Provide the [x, y] coordinate of the cell's center where the given text is located.  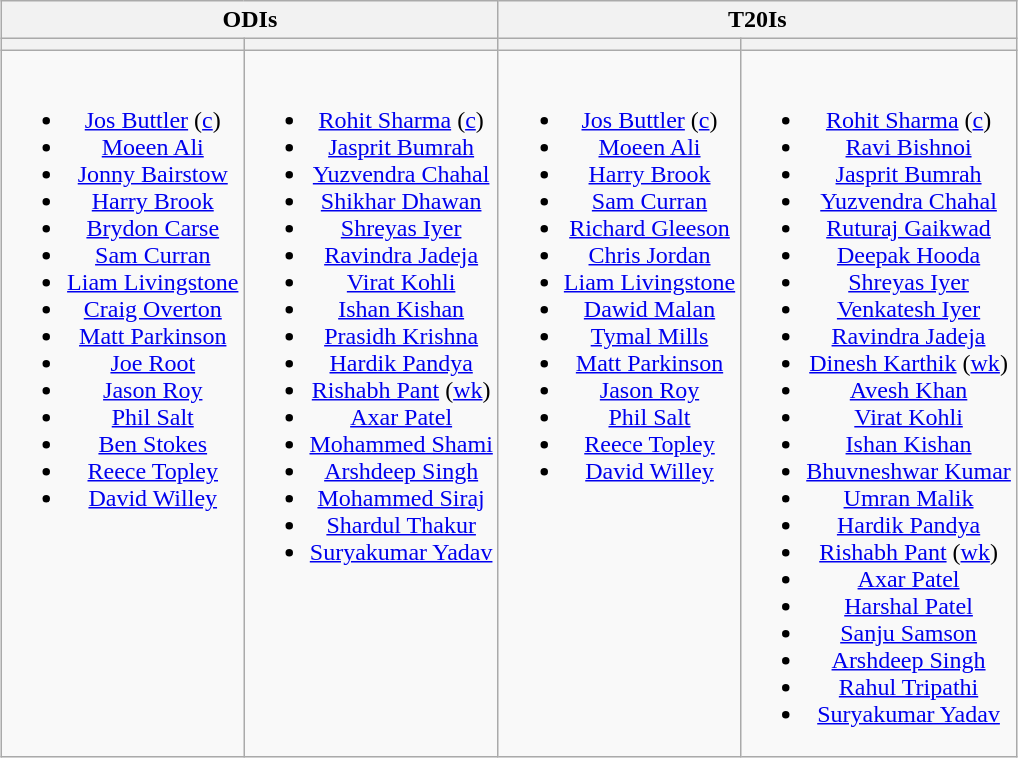
T20Is [757, 20]
ODIs [250, 20]
